Determine the (x, y) coordinate at the center of the cell enclosing the given text.  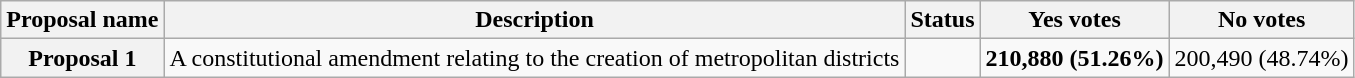
210,880 (51.26%) (1074, 58)
Description (534, 20)
A constitutional amendment relating to the creation of metropolitan districts (534, 58)
Proposal name (82, 20)
No votes (1262, 20)
200,490 (48.74%) (1262, 58)
Proposal 1 (82, 58)
Yes votes (1074, 20)
Status (942, 20)
